Determine the [x, y] coordinate at the center of the cell enclosing the given text.  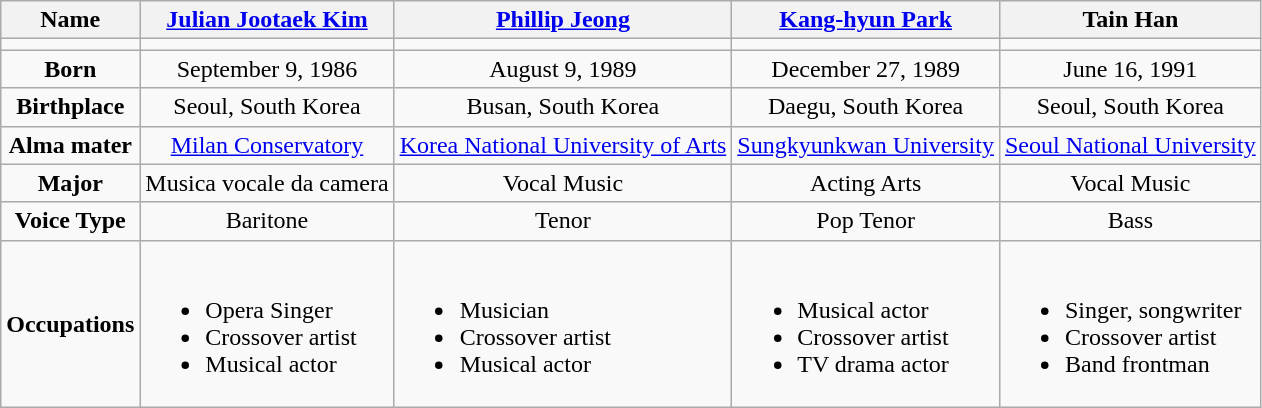
Birthplace [70, 107]
Bass [1130, 221]
Tenor [563, 221]
Tain Han [1130, 20]
Phillip Jeong [563, 20]
Name [70, 20]
Opera SingerCrossover artistMusical actor [267, 324]
Musical actorCrossover artistTV drama actor [866, 324]
June 16, 1991 [1130, 69]
December 27, 1989 [866, 69]
August 9, 1989 [563, 69]
Sungkyunkwan University [866, 145]
Born [70, 69]
Seoul National University [1130, 145]
Kang-hyun Park [866, 20]
Acting Arts [866, 183]
Alma mater [70, 145]
Julian Jootaek Kim [267, 20]
Korea National University of Arts [563, 145]
Pop Tenor [866, 221]
Singer, songwriterCrossover artistBand frontman [1130, 324]
Busan, South Korea [563, 107]
Occupations [70, 324]
Baritone [267, 221]
Daegu, South Korea [866, 107]
September 9, 1986 [267, 69]
Milan Conservatory [267, 145]
Musica vocale da camera [267, 183]
Voice Type [70, 221]
Major [70, 183]
MusicianCrossover artistMusical actor [563, 324]
